Capture the cell that displays the provided text and extract its [x, y] central coordinate. 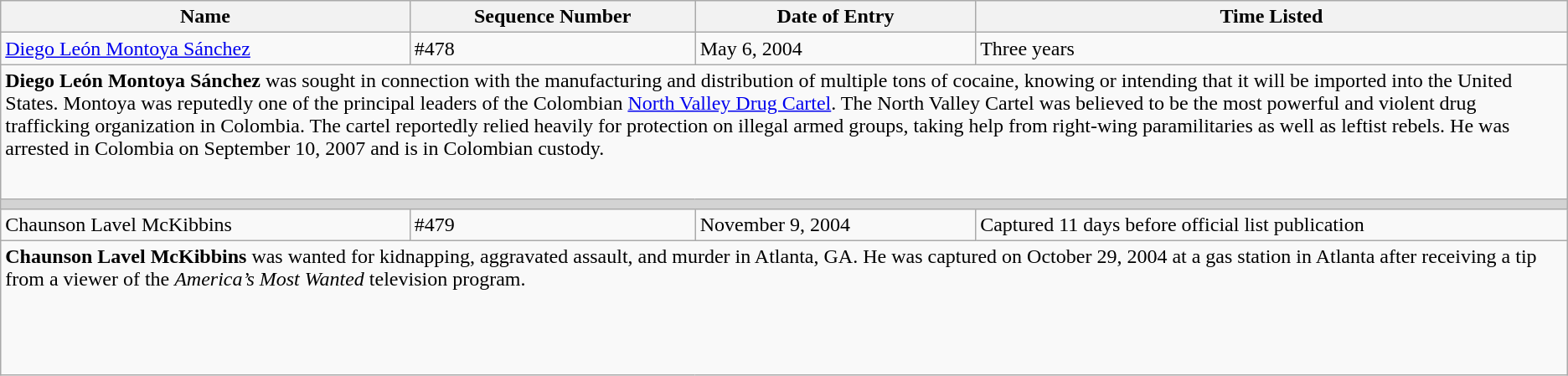
November 9, 2004 [835, 224]
Chaunson Lavel McKibbins [205, 224]
Name [205, 17]
Date of Entry [835, 17]
Captured 11 days before official list publication [1271, 224]
#478 [553, 49]
Sequence Number [553, 17]
#479 [553, 224]
Diego León Montoya Sánchez [205, 49]
May 6, 2004 [835, 49]
Time Listed [1271, 17]
Three years [1271, 49]
